Scan for the cell matching the given text and deliver its [x, y] coordinate at center. 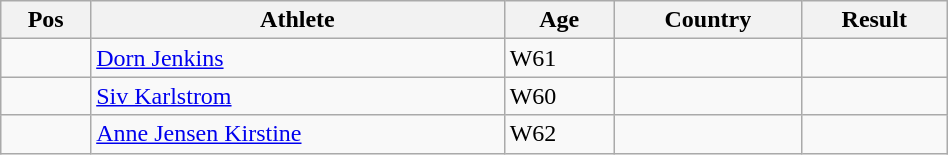
Dorn Jenkins [298, 58]
Age [559, 20]
Country [708, 20]
W62 [559, 134]
Anne Jensen Kirstine [298, 134]
Siv Karlstrom [298, 96]
W61 [559, 58]
Pos [46, 20]
Athlete [298, 20]
W60 [559, 96]
Result [874, 20]
